Output the [x, y] coordinate of the center of the cell containing the given text.  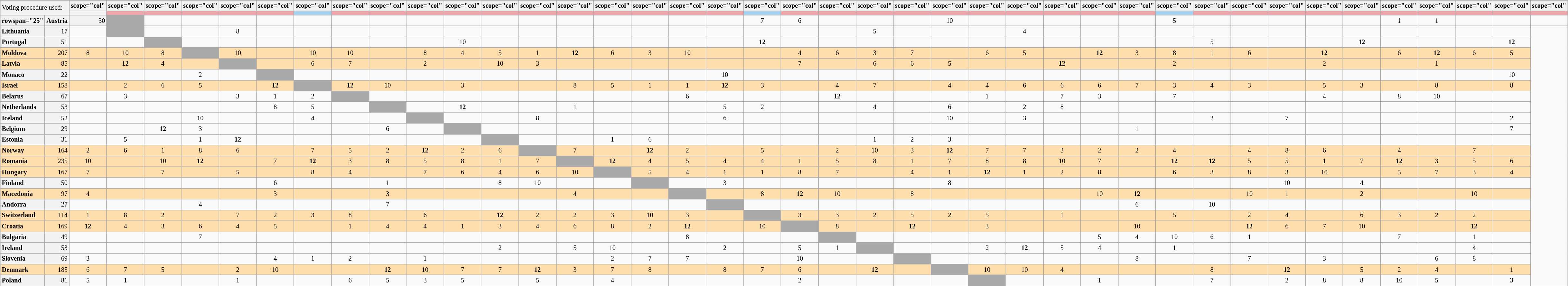
Estonia [23, 140]
Iceland [23, 118]
17 [57, 31]
52 [57, 118]
Moldova [23, 53]
Monaco [23, 75]
Romania [23, 161]
Croatia [23, 226]
97 [57, 194]
Denmark [23, 270]
Portugal [23, 42]
Belarus [23, 96]
81 [57, 280]
Slovenia [23, 259]
158 [57, 86]
22 [57, 75]
49 [57, 237]
69 [57, 259]
51 [57, 42]
Latvia [23, 64]
Ireland [23, 248]
31 [57, 140]
85 [57, 64]
167 [57, 172]
Austria [57, 21]
Macedonia [23, 194]
Switzerland [23, 215]
Belgium [23, 129]
Lithuania [23, 31]
Bulgaria [23, 237]
30 [88, 21]
207 [57, 53]
Poland [23, 280]
Hungary [23, 172]
164 [57, 151]
67 [57, 96]
50 [57, 183]
Israel [23, 86]
Netherlands [23, 107]
Andorra [23, 205]
27 [57, 205]
169 [57, 226]
rowspan="25" [23, 21]
29 [57, 129]
185 [57, 270]
Voting procedure used: [35, 7]
235 [57, 161]
Finland [23, 183]
Norway [23, 151]
114 [57, 215]
